Identify which cell holds the provided text, then report its (X, Y) central coordinate. 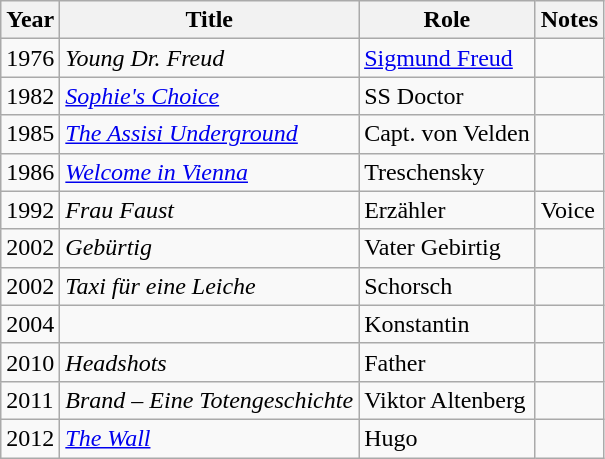
Hugo (448, 438)
2004 (30, 324)
1985 (30, 134)
Role (448, 20)
The Assisi Underground (210, 134)
Konstantin (448, 324)
Year (30, 20)
Voice (569, 210)
2011 (30, 400)
Capt. von Velden (448, 134)
The Wall (210, 438)
SS Doctor (448, 96)
1976 (30, 58)
Notes (569, 20)
Welcome in Vienna (210, 172)
Vater Gebirtig (448, 248)
1982 (30, 96)
Title (210, 20)
1992 (30, 210)
Viktor Altenberg (448, 400)
Father (448, 362)
2010 (30, 362)
Headshots (210, 362)
Treschensky (448, 172)
1986 (30, 172)
Gebürtig (210, 248)
Sophie's Choice (210, 96)
Schorsch (448, 286)
Erzähler (448, 210)
Frau Faust (210, 210)
Brand – Eine Totengeschichte (210, 400)
Young Dr. Freud (210, 58)
2012 (30, 438)
Sigmund Freud (448, 58)
Taxi für eine Leiche (210, 286)
